Return the (x, y) coordinate for the center point of the cell that contains the specified text.  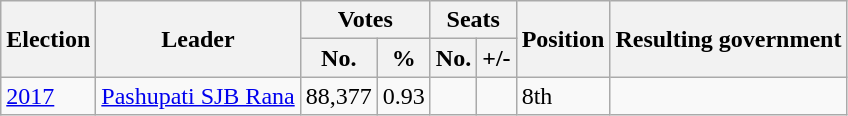
Votes (365, 20)
Resulting government (728, 39)
8th (563, 96)
2017 (48, 96)
Election (48, 39)
Seats (473, 20)
Pashupati SJB Rana (198, 96)
% (404, 58)
Leader (198, 39)
88,377 (338, 96)
+/- (496, 58)
0.93 (404, 96)
Position (563, 39)
